Return [x, y] of the center of cell containing provided text 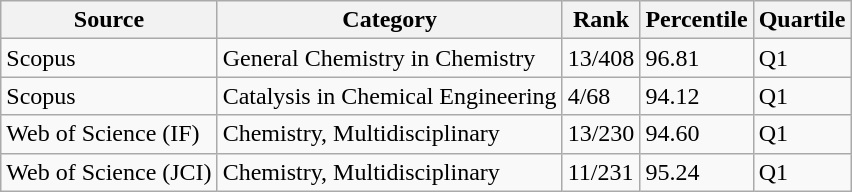
Quartile [802, 20]
Catalysis in Chemical Engineering [390, 96]
General Chemistry in Chemistry [390, 58]
13/408 [601, 58]
94.60 [696, 134]
Percentile [696, 20]
96.81 [696, 58]
94.12 [696, 96]
4/68 [601, 96]
Web of Science (IF) [109, 134]
Category [390, 20]
95.24 [696, 172]
Rank [601, 20]
11/231 [601, 172]
Web of Science (JCI) [109, 172]
13/230 [601, 134]
Source [109, 20]
